Scan for the cell matching the given text and deliver its (x, y) coordinate at center. 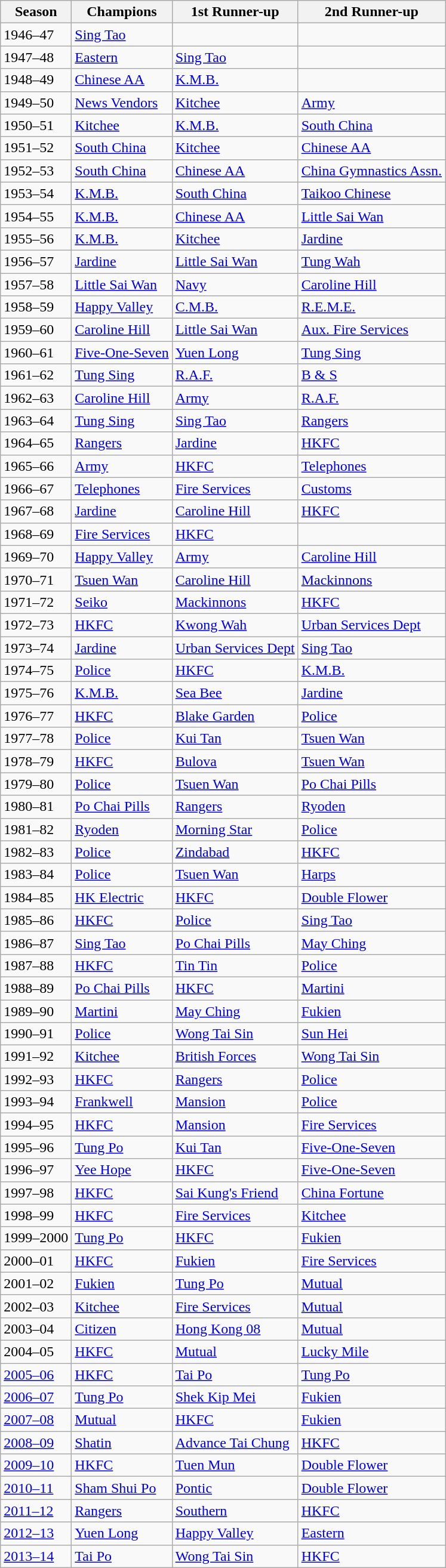
China Gymnastics Assn. (371, 171)
Advance Tai Chung (235, 1443)
1975–76 (36, 693)
Southern (235, 1511)
1970–71 (36, 579)
Tuen Mun (235, 1465)
Sham Shui Po (122, 1488)
1983–84 (36, 875)
Lucky Mile (371, 1351)
1999–2000 (36, 1238)
2011–12 (36, 1511)
1992–93 (36, 1079)
1964–65 (36, 443)
2012–13 (36, 1533)
1988–89 (36, 988)
1962–63 (36, 398)
Kwong Wah (235, 625)
Shek Kip Mei (235, 1397)
2006–07 (36, 1397)
1st Runner-up (235, 12)
Hong Kong 08 (235, 1329)
1954–55 (36, 216)
2002–03 (36, 1306)
1948–49 (36, 80)
1951–52 (36, 148)
Sai Kung's Friend (235, 1193)
1980–81 (36, 807)
1984–85 (36, 897)
B & S (371, 375)
1981–82 (36, 829)
News Vendors (122, 103)
2nd Runner-up (371, 12)
Seiko (122, 602)
1961–62 (36, 375)
Zindabad (235, 852)
2001–02 (36, 1283)
1978–79 (36, 761)
Customs (371, 489)
2007–08 (36, 1420)
1960–61 (36, 353)
Season (36, 12)
1965–66 (36, 466)
1973–74 (36, 647)
1946–47 (36, 35)
1998–99 (36, 1215)
1996–97 (36, 1170)
1976–77 (36, 716)
1995–96 (36, 1147)
1986–87 (36, 943)
1950–51 (36, 125)
1957–58 (36, 285)
1953–54 (36, 193)
Sea Bee (235, 693)
1987–88 (36, 965)
Frankwell (122, 1102)
1966–67 (36, 489)
1974–75 (36, 671)
1956–57 (36, 261)
HK Electric (122, 897)
Morning Star (235, 829)
1959–60 (36, 330)
2004–05 (36, 1351)
1997–98 (36, 1193)
1968–69 (36, 534)
Sun Hei (371, 1034)
Blake Garden (235, 716)
R.E.M.E. (371, 307)
Yee Hope (122, 1170)
Taikoo Chinese (371, 193)
1958–59 (36, 307)
1982–83 (36, 852)
1990–91 (36, 1034)
2013–14 (36, 1556)
Navy (235, 285)
2000–01 (36, 1261)
1947–48 (36, 57)
Aux. Fire Services (371, 330)
C.M.B. (235, 307)
2005–06 (36, 1374)
China Fortune (371, 1193)
Harps (371, 875)
British Forces (235, 1057)
1989–90 (36, 1011)
1991–92 (36, 1057)
1977–78 (36, 739)
1985–86 (36, 920)
2008–09 (36, 1443)
1994–95 (36, 1125)
Shatin (122, 1443)
Pontic (235, 1488)
1963–64 (36, 421)
1971–72 (36, 602)
1949–50 (36, 103)
1979–80 (36, 784)
1969–70 (36, 557)
2003–04 (36, 1329)
1955–56 (36, 239)
Champions (122, 12)
1952–53 (36, 171)
Bulova (235, 761)
1967–68 (36, 511)
2010–11 (36, 1488)
Citizen (122, 1329)
1993–94 (36, 1102)
Tung Wah (371, 261)
1972–73 (36, 625)
Tin Tin (235, 965)
2009–10 (36, 1465)
